Return the (X, Y) coordinate for the center point of the cell that contains the specified text.  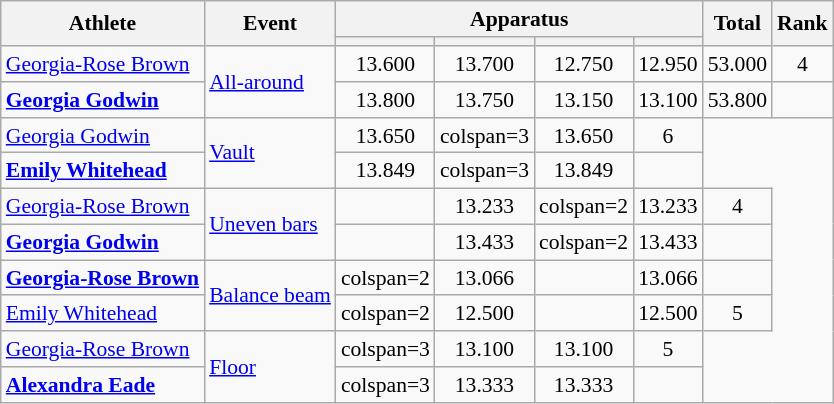
6 (668, 136)
Vault (270, 154)
13.750 (484, 100)
Floor (270, 366)
12.750 (584, 64)
12.950 (668, 64)
13.700 (484, 64)
Apparatus (520, 19)
Rank (802, 24)
Event (270, 24)
13.800 (386, 100)
Alexandra Eade (102, 385)
Balance beam (270, 296)
All-around (270, 82)
Total (738, 24)
53.800 (738, 100)
13.150 (584, 100)
Uneven bars (270, 224)
Athlete (102, 24)
53.000 (738, 64)
13.600 (386, 64)
